Find where the given text appears and provide that cell's center as [x, y] coordinate. 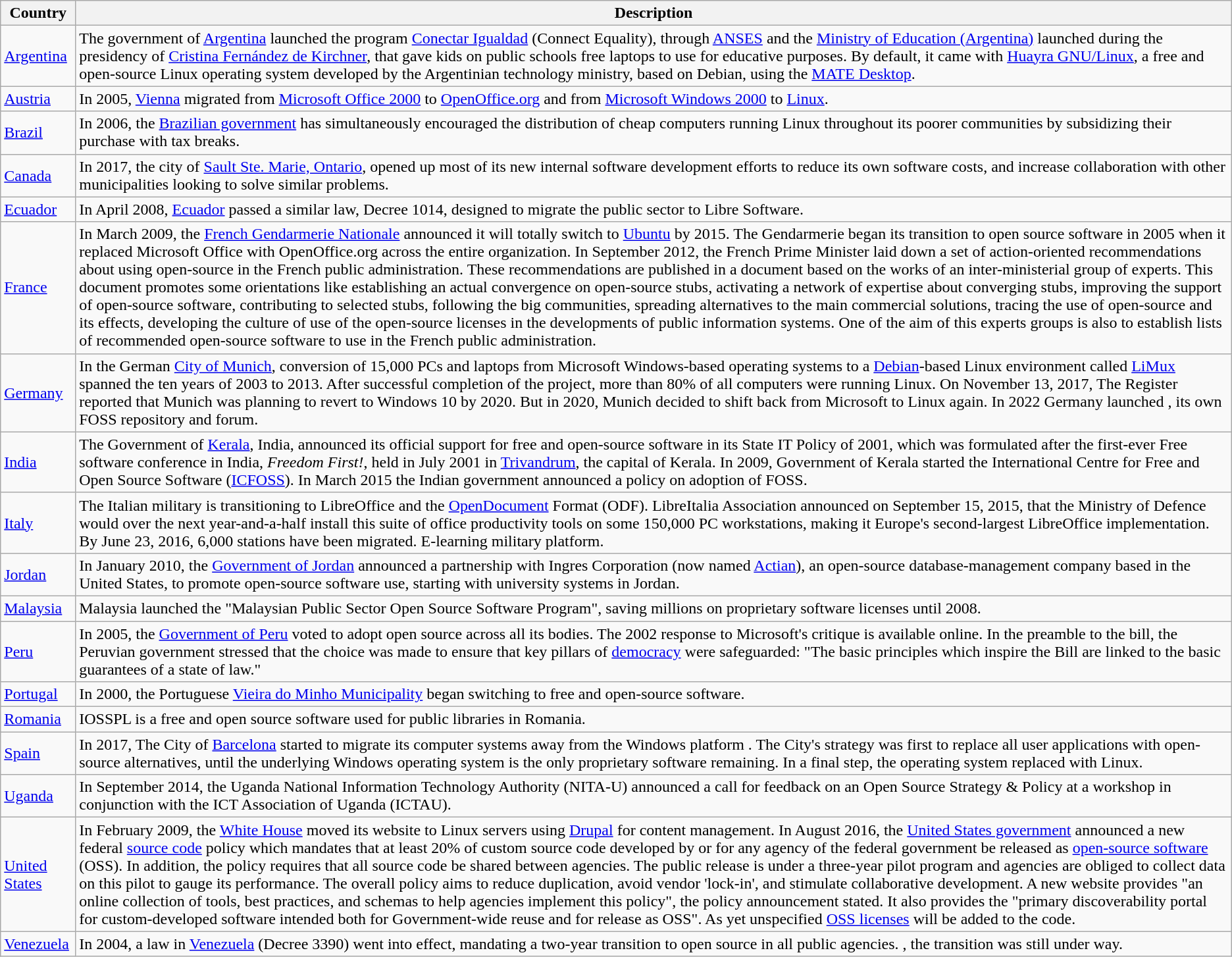
Country [38, 13]
Spain [38, 753]
France [38, 288]
In 2000, the Portuguese Vieira do Minho Municipality began switching to free and open-source software. [654, 694]
Portugal [38, 694]
Germany [38, 392]
In 2005, Vienna migrated from Microsoft Office 2000 to OpenOffice.org and from Microsoft Windows 2000 to Linux. [654, 99]
Brazil [38, 133]
Jordan [38, 574]
Austria [38, 99]
India [38, 462]
United States [38, 874]
Canada [38, 175]
In April 2008, Ecuador passed a similar law, Decree 1014, designed to migrate the public sector to Libre Software. [654, 209]
Description [654, 13]
Italy [38, 523]
Ecuador [38, 209]
Uganda [38, 796]
IOSSPL is a free and open source software used for public libraries in Romania. [654, 719]
Malaysia [38, 608]
Argentina [38, 56]
Malaysia launched the "Malaysian Public Sector Open Source Software Program", saving millions on proprietary software licenses until 2008. [654, 608]
Venezuela [38, 944]
Peru [38, 652]
Romania [38, 719]
